Return (x, y) of the center of cell containing provided text 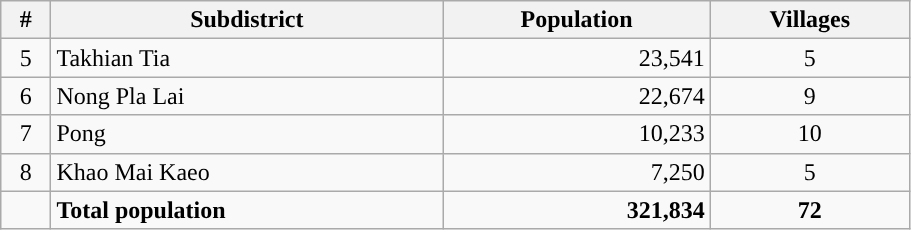
Takhian Tia (247, 58)
22,674 (577, 96)
9 (810, 96)
# (26, 20)
23,541 (577, 58)
321,834 (577, 210)
7 (26, 134)
Khao Mai Kaeo (247, 172)
Subdistrict (247, 20)
6 (26, 96)
Total population (247, 210)
Pong (247, 134)
Villages (810, 20)
Nong Pla Lai (247, 96)
10 (810, 134)
Population (577, 20)
72 (810, 210)
8 (26, 172)
7,250 (577, 172)
10,233 (577, 134)
